From the cell containing the given text, extract its center point as [X, Y] coordinate. 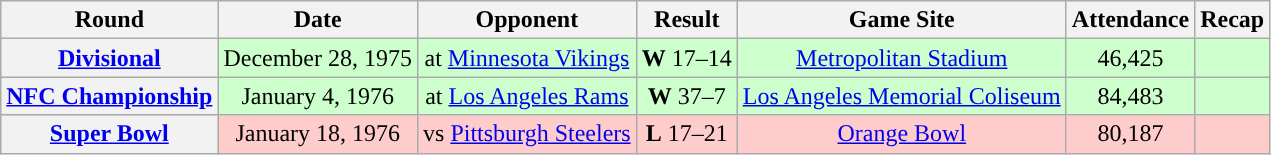
W 17–14 [686, 58]
January 18, 1976 [318, 134]
at Minnesota Vikings [528, 58]
84,483 [1130, 96]
vs Pittsburgh Steelers [528, 134]
at Los Angeles Rams [528, 96]
80,187 [1130, 134]
Orange Bowl [902, 134]
Metropolitan Stadium [902, 58]
W 37–7 [686, 96]
Result [686, 20]
Attendance [1130, 20]
Game Site [902, 20]
NFC Championship [110, 96]
Recap [1232, 20]
Divisional [110, 58]
Round [110, 20]
L 17–21 [686, 134]
Super Bowl [110, 134]
Opponent [528, 20]
January 4, 1976 [318, 96]
December 28, 1975 [318, 58]
46,425 [1130, 58]
Date [318, 20]
Los Angeles Memorial Coliseum [902, 96]
